Find where the given text appears and provide that cell's center as [X, Y] coordinate. 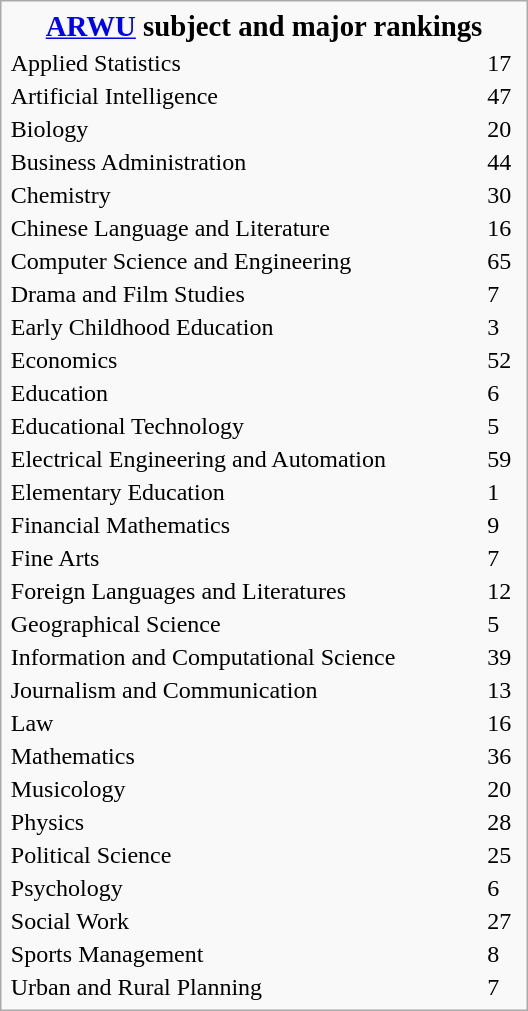
Information and Computational Science [246, 657]
Sports Management [246, 954]
Drama and Film Studies [246, 294]
12 [502, 591]
Chinese Language and Literature [246, 228]
Political Science [246, 855]
Early Childhood Education [246, 327]
Educational Technology [246, 426]
39 [502, 657]
27 [502, 921]
Business Administration [246, 162]
17 [502, 63]
52 [502, 360]
Financial Mathematics [246, 525]
Law [246, 723]
Social Work [246, 921]
Psychology [246, 888]
Applied Statistics [246, 63]
25 [502, 855]
Physics [246, 822]
Computer Science and Engineering [246, 261]
Artificial Intelligence [246, 96]
Foreign Languages and Literatures [246, 591]
13 [502, 690]
ARWU subject and major rankings [264, 27]
Mathematics [246, 756]
Electrical Engineering and Automation [246, 459]
47 [502, 96]
Elementary Education [246, 492]
28 [502, 822]
1 [502, 492]
59 [502, 459]
44 [502, 162]
Biology [246, 129]
Journalism and Communication [246, 690]
Musicology [246, 789]
Geographical Science [246, 624]
Economics [246, 360]
36 [502, 756]
9 [502, 525]
Urban and Rural Planning [246, 987]
Fine Arts [246, 558]
30 [502, 195]
Chemistry [246, 195]
3 [502, 327]
65 [502, 261]
Education [246, 393]
8 [502, 954]
